Find where the given text appears and provide that cell's center as (x, y) coordinate. 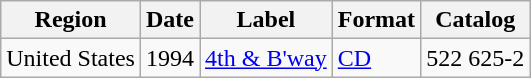
Label (266, 20)
1994 (170, 58)
4th & B'way (266, 58)
Date (170, 20)
Catalog (476, 20)
Region (71, 20)
522 625-2 (476, 58)
United States (71, 58)
CD (376, 58)
Format (376, 20)
